Return the [X, Y] coordinate for the center point of the cell that contains the specified text.  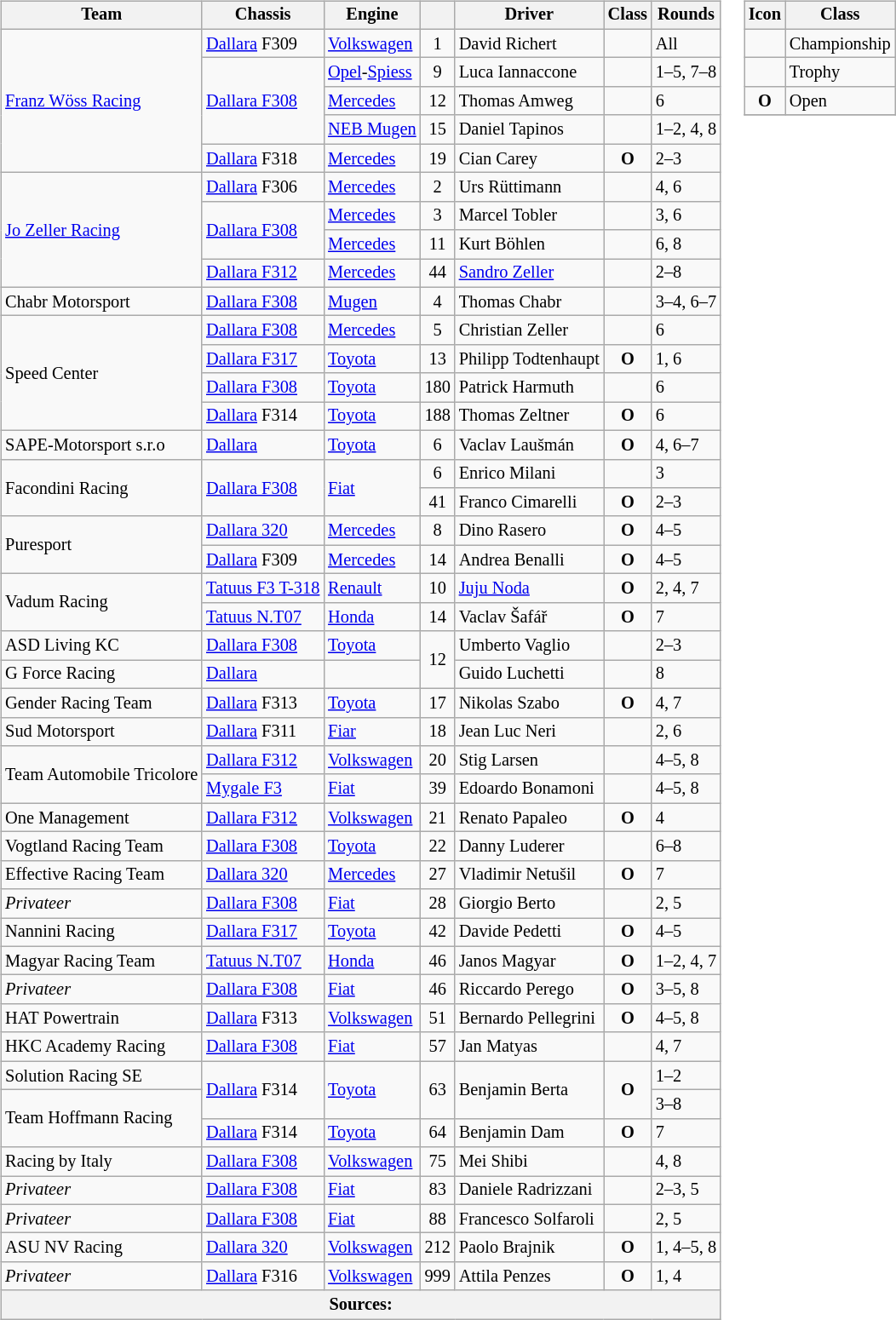
Jan Matyas [530, 1047]
Luca Iannaccone [530, 72]
Nannini Racing [101, 933]
39 [438, 789]
Vadum Racing [101, 603]
57 [438, 1047]
Thomas Amweg [530, 101]
Renato Papaleo [530, 818]
3–4, 6–7 [686, 301]
83 [438, 1191]
1, 4–5, 8 [686, 1248]
75 [438, 1162]
1–2, 4, 8 [686, 129]
Franz Wöss Racing [101, 100]
Sandro Zeller [530, 273]
HKC Academy Racing [101, 1047]
15 [438, 129]
Fiar [371, 732]
Davide Pedetti [530, 933]
4, 6–7 [686, 445]
Jo Zeller Racing [101, 230]
2 [438, 187]
One Management [101, 818]
2–3, 5 [686, 1191]
Driver [530, 15]
Opel-Spiess [371, 72]
Cian Carey [530, 158]
3, 6 [686, 215]
10 [438, 588]
18 [438, 732]
Giorgio Berto [530, 904]
42 [438, 933]
Patrick Harmuth [530, 387]
22 [438, 847]
Riccardo Perego [530, 990]
Engine [371, 15]
Chassis [262, 15]
1–5, 7–8 [686, 72]
Edoardo Bonamoni [530, 789]
6–8 [686, 847]
Stig Larsen [530, 760]
Team Hoffmann Racing [101, 1119]
51 [438, 1019]
Thomas Zeltner [530, 416]
999 [438, 1277]
Trophy [840, 72]
6, 8 [686, 244]
Urs Rüttimann [530, 187]
Puresport [101, 545]
Tatuus F3 T-318 [262, 588]
Sud Motorsport [101, 732]
2, 4, 7 [686, 588]
1, 6 [686, 359]
Vladimir Netušil [530, 875]
44 [438, 273]
28 [438, 904]
Chabr Motorsport [101, 301]
Kurt Böhlen [530, 244]
21 [438, 818]
Danny Luderer [530, 847]
19 [438, 158]
Vogtland Racing Team [101, 847]
Magyar Racing Team [101, 961]
Dallara F306 [262, 187]
1–2 [686, 1076]
Christian Zeller [530, 330]
13 [438, 359]
Mugen [371, 301]
Enrico Milani [530, 473]
Solution Racing SE [101, 1076]
Team Automobile Tricolore [101, 775]
Sources: [361, 1305]
Dallara F311 [262, 732]
Facondini Racing [101, 487]
Juju Noda [530, 588]
Open [840, 101]
Bernardo Pellegrini [530, 1019]
Franco Cimarelli [530, 502]
4, 6 [686, 187]
Speed Center [101, 373]
HAT Powertrain [101, 1019]
Dino Rasero [530, 531]
64 [438, 1133]
Janos Magyar [530, 961]
Icon [765, 15]
Marcel Tobler [530, 215]
SAPE-Motorsport s.r.o [101, 445]
Dallara F318 [262, 158]
1, 4 [686, 1277]
180 [438, 387]
ASD Living KC [101, 646]
Guido Luchetti [530, 674]
Gender Racing Team [101, 703]
212 [438, 1248]
Championship [840, 43]
Rounds [686, 15]
20 [438, 760]
All [686, 43]
Umberto Vaglio [530, 646]
3–5, 8 [686, 990]
2–8 [686, 273]
2, 6 [686, 732]
Daniele Radrizzani [530, 1191]
Dallara F316 [262, 1277]
11 [438, 244]
Attila Penzes [530, 1277]
Vaclav Laušmán [530, 445]
Thomas Chabr [530, 301]
5 [438, 330]
3–8 [686, 1105]
4, 8 [686, 1162]
188 [438, 416]
Nikolas Szabo [530, 703]
NEB Mugen [371, 129]
Daniel Tapinos [530, 129]
Racing by Italy [101, 1162]
Vaclav Šafář [530, 617]
Benjamin Dam [530, 1133]
Effective Racing Team [101, 875]
9 [438, 72]
Benjamin Berta [530, 1090]
Mei Shibi [530, 1162]
Philipp Todtenhaupt [530, 359]
David Richert [530, 43]
Paolo Brajnik [530, 1248]
1 [438, 43]
Mygale F3 [262, 789]
Jean Luc Neri [530, 732]
Renault [371, 588]
17 [438, 703]
Team [101, 15]
G Force Racing [101, 674]
ASU NV Racing [101, 1248]
63 [438, 1090]
Andrea Benalli [530, 560]
88 [438, 1219]
1–2, 4, 7 [686, 961]
41 [438, 502]
27 [438, 875]
Francesco Solfaroli [530, 1219]
